Extract the [X, Y] coordinate from the center of the cell holding the provided text.  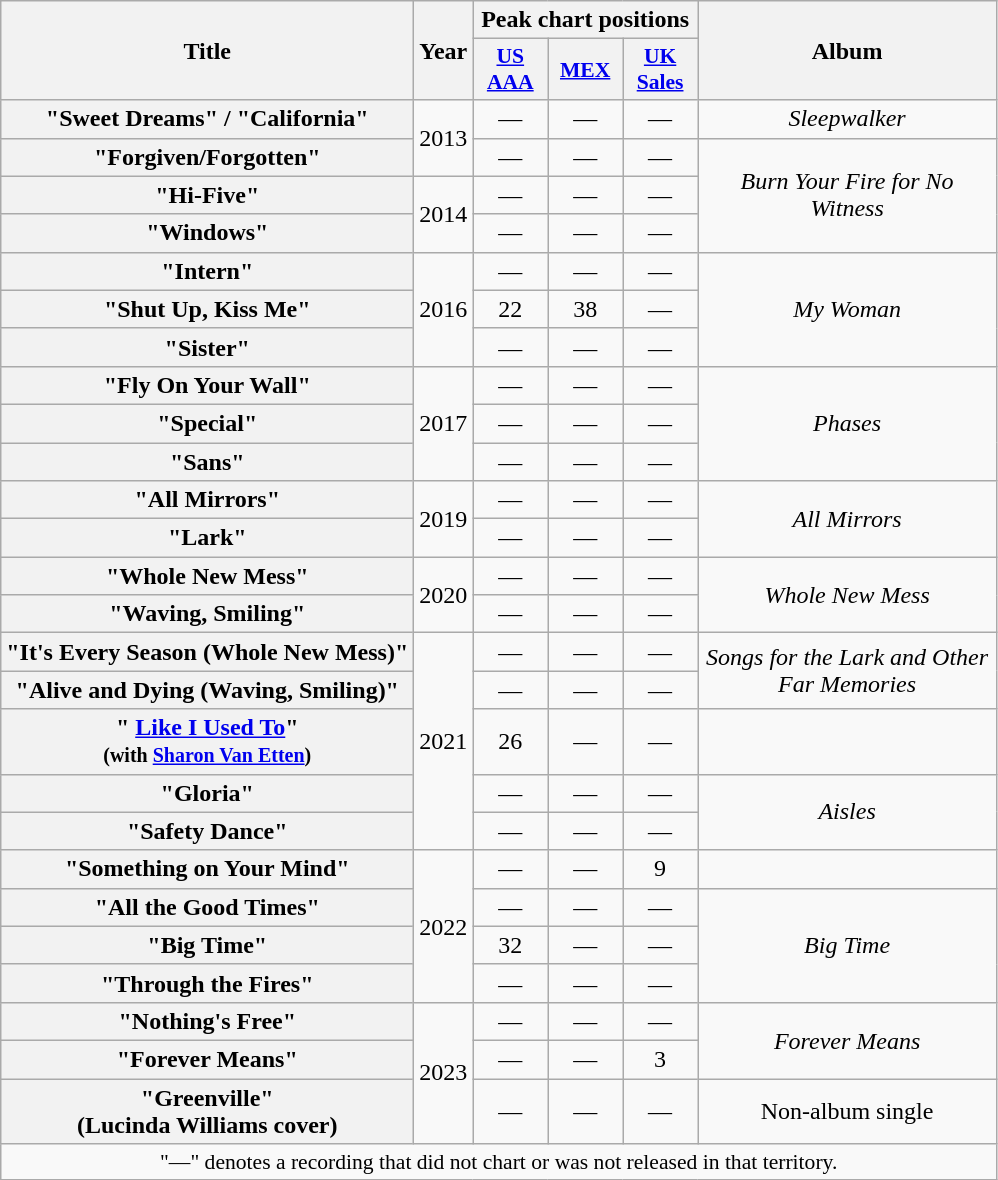
Whole New Mess [848, 595]
Forever Means [848, 1040]
"Waving, Smiling" [208, 614]
"Forever Means" [208, 1059]
"Intern" [208, 271]
9 [660, 869]
Phases [848, 423]
Aisles [848, 812]
Title [208, 50]
"Lark" [208, 538]
Year [444, 50]
"Gloria" [208, 793]
"Something on Your Mind" [208, 869]
2017 [444, 423]
Peak chart positions [586, 20]
"Fly On Your Wall" [208, 385]
"Sans" [208, 461]
"All the Good Times" [208, 907]
" Like I Used To" (with Sharon Van Etten) [208, 742]
Non-album single [848, 1110]
"Special" [208, 423]
"Windows" [208, 233]
2019 [444, 519]
2016 [444, 309]
"Greenville"(Lucinda Williams cover) [208, 1110]
MEX [586, 70]
"Nothing's Free" [208, 1021]
2021 [444, 742]
2014 [444, 214]
2023 [444, 1072]
32 [510, 945]
Burn Your Fire for No Witness [848, 195]
"All Mirrors" [208, 500]
"Forgiven/Forgotten" [208, 157]
UKSales [660, 70]
22 [510, 309]
My Woman [848, 309]
"Big Time" [208, 945]
"Alive and Dying (Waving, Smiling)" [208, 690]
"—" denotes a recording that did not chart or was not released in that territory. [499, 1162]
2022 [444, 926]
"Whole New Mess" [208, 576]
Album [848, 50]
"Sister" [208, 347]
"It's Every Season (Whole New Mess)" [208, 652]
38 [586, 309]
"Sweet Dreams" / "California" [208, 119]
2020 [444, 595]
Songs for the Lark and Other Far Memories [848, 671]
3 [660, 1059]
Big Time [848, 945]
US AAA [510, 70]
2013 [444, 138]
All Mirrors [848, 519]
"Through the Fires" [208, 983]
26 [510, 742]
Sleepwalker [848, 119]
"Hi-Five" [208, 195]
"Safety Dance" [208, 831]
"Shut Up, Kiss Me" [208, 309]
